Locate the cell with the specified text and output its [X, Y] center coordinate. 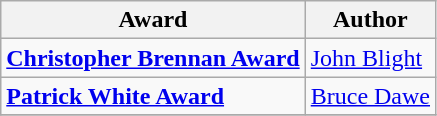
Author [370, 20]
John Blight [370, 58]
Patrick White Award [153, 96]
Bruce Dawe [370, 96]
Award [153, 20]
Christopher Brennan Award [153, 58]
